Identify which cell holds the provided text, then report its [x, y] central coordinate. 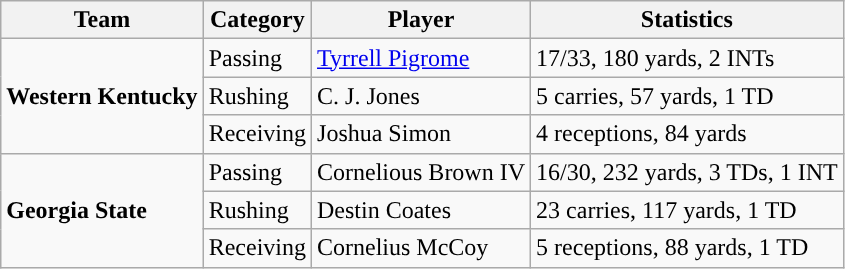
17/33, 180 yards, 2 INTs [688, 58]
4 receptions, 84 yards [688, 134]
Joshua Simon [422, 134]
Player [422, 20]
16/30, 232 yards, 3 TDs, 1 INT [688, 172]
Statistics [688, 20]
C. J. Jones [422, 96]
5 carries, 57 yards, 1 TD [688, 96]
Tyrrell Pigrome [422, 58]
23 carries, 117 yards, 1 TD [688, 210]
Category [257, 20]
5 receptions, 88 yards, 1 TD [688, 248]
Destin Coates [422, 210]
Cornelious Brown IV [422, 172]
Western Kentucky [102, 96]
Cornelius McCoy [422, 248]
Team [102, 20]
Georgia State [102, 210]
